Find where the given text appears and provide that cell's center as [X, Y] coordinate. 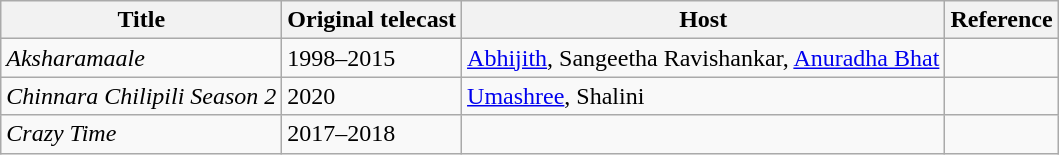
Umashree, Shalini [704, 96]
Abhijith, Sangeetha Ravishankar, Anuradha Bhat [704, 58]
Title [142, 20]
Host [704, 20]
Aksharamaale [142, 58]
Chinnara Chilipili Season 2 [142, 96]
Crazy Time [142, 134]
Original telecast [372, 20]
2017–2018 [372, 134]
Reference [1002, 20]
1998–2015 [372, 58]
2020 [372, 96]
